Scan for the cell matching the given text and deliver its [X, Y] coordinate at center. 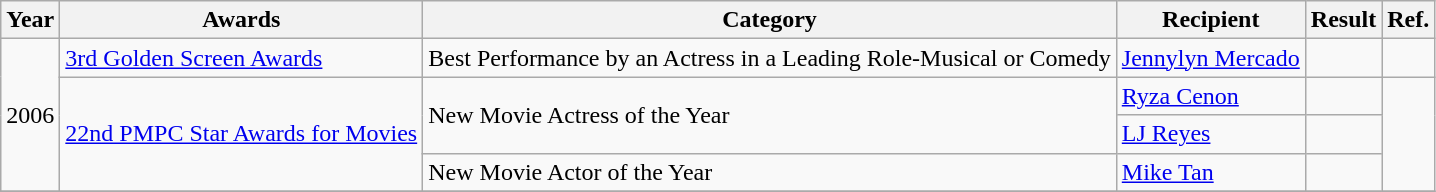
2006 [30, 115]
New Movie Actress of the Year [770, 115]
22nd PMPC Star Awards for Movies [242, 134]
3rd Golden Screen Awards [242, 58]
Awards [242, 20]
Ryza Cenon [1210, 96]
Result [1343, 20]
New Movie Actor of the Year [770, 172]
Ref. [1408, 20]
Mike Tan [1210, 172]
Jennylyn Mercado [1210, 58]
Best Performance by an Actress in a Leading Role-Musical or Comedy [770, 58]
Year [30, 20]
LJ Reyes [1210, 134]
Category [770, 20]
Recipient [1210, 20]
